Find where the given text appears and provide that cell's center as [X, Y] coordinate. 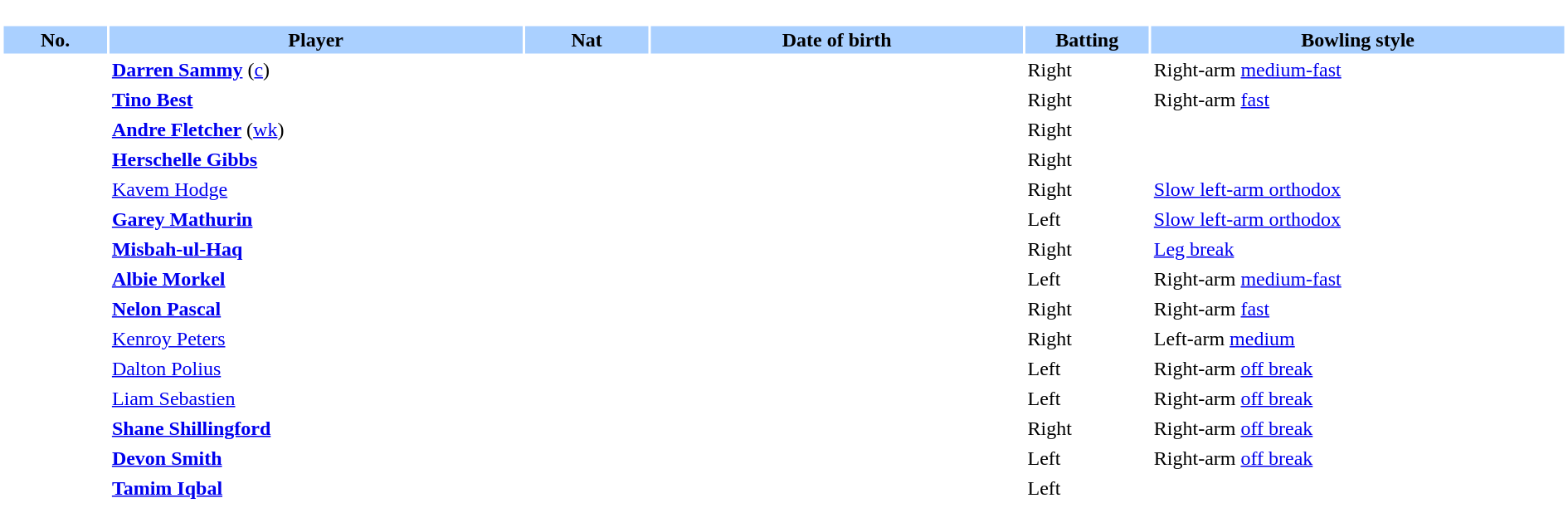
Albie Morkel [316, 279]
Liam Sebastien [316, 398]
Player [316, 40]
Nat [586, 40]
Left-arm medium [1358, 339]
Date of birth [837, 40]
Darren Sammy (c) [316, 70]
Tamim Iqbal [316, 488]
Garey Mathurin [316, 219]
No. [55, 40]
Herschelle Gibbs [316, 159]
Kenroy Peters [316, 339]
Leg break [1358, 249]
Kavem Hodge [316, 189]
Batting [1087, 40]
Andre Fletcher (wk) [316, 129]
Misbah-ul-Haq [316, 249]
Devon Smith [316, 458]
Nelon Pascal [316, 309]
Dalton Polius [316, 369]
Tino Best [316, 100]
Shane Shillingford [316, 428]
Bowling style [1358, 40]
